From the cell containing the given text, extract its center point as [x, y] coordinate. 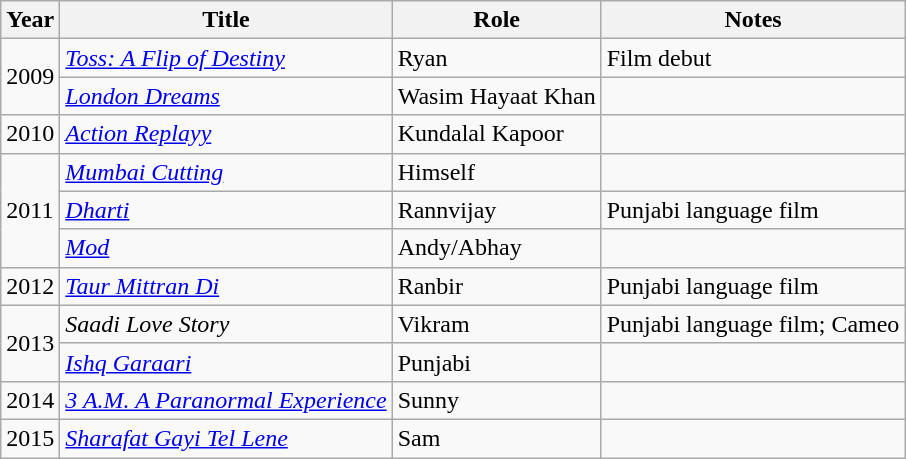
Ranbir [496, 286]
Ishq Garaari [226, 362]
3 A.M. A Paranormal Experience [226, 400]
Ryan [496, 58]
Film debut [753, 58]
Dharti [226, 210]
Action Replayy [226, 134]
2009 [30, 77]
Saadi Love Story [226, 324]
2015 [30, 438]
Notes [753, 20]
Punjabi [496, 362]
Mumbai Cutting [226, 172]
London Dreams [226, 96]
Vikram [496, 324]
Wasim Hayaat Khan [496, 96]
Role [496, 20]
Kundalal Kapoor [496, 134]
Himself [496, 172]
2012 [30, 286]
2010 [30, 134]
Sunny [496, 400]
2011 [30, 210]
Year [30, 20]
2013 [30, 343]
Rannvijay [496, 210]
Punjabi language film; Cameo [753, 324]
Toss: A Flip of Destiny [226, 58]
Andy/Abhay [496, 248]
Taur Mittran Di [226, 286]
Sam [496, 438]
2014 [30, 400]
Mod [226, 248]
Title [226, 20]
Sharafat Gayi Tel Lene [226, 438]
